Locate the cell with the specified text and output its (x, y) center coordinate. 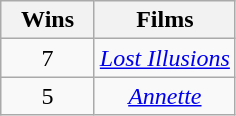
7 (48, 58)
Annette (164, 96)
Films (164, 20)
Wins (48, 20)
Lost Illusions (164, 58)
5 (48, 96)
